Return the [X, Y] coordinate for the center point of the cell that contains the specified text.  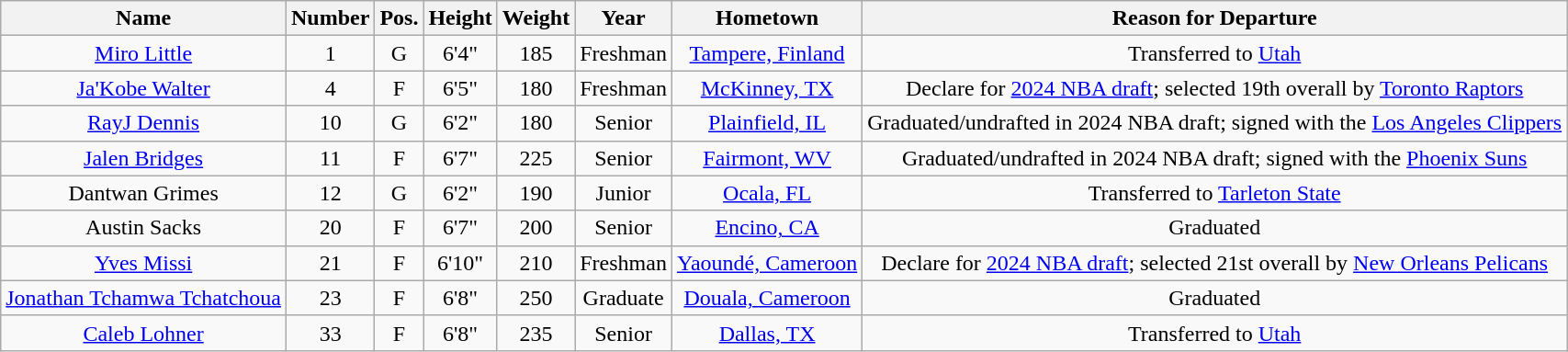
Height [460, 18]
250 [536, 298]
21 [330, 263]
Transferred to Tarleton State [1214, 193]
Ja'Kobe Walter [143, 88]
210 [536, 263]
Hometown [766, 18]
Encino, CA [766, 228]
Dallas, TX [766, 333]
Declare for 2024 NBA draft; selected 19th overall by Toronto Raptors [1214, 88]
Miro Little [143, 53]
Douala, Cameroon [766, 298]
200 [536, 228]
Number [330, 18]
Jonathan Tchamwa Tchatchoua [143, 298]
23 [330, 298]
Dantwan Grimes [143, 193]
Yves Missi [143, 263]
Weight [536, 18]
6'10" [460, 263]
Caleb Lohner [143, 333]
Graduated/undrafted in 2024 NBA draft; signed with the Phoenix Suns [1214, 158]
Graduate [624, 298]
Yaoundé, Cameroon [766, 263]
185 [536, 53]
20 [330, 228]
33 [330, 333]
RayJ Dennis [143, 123]
Declare for 2024 NBA draft; selected 21st overall by New Orleans Pelicans [1214, 263]
4 [330, 88]
Pos. [399, 18]
190 [536, 193]
Fairmont, WV [766, 158]
11 [330, 158]
Ocala, FL [766, 193]
Austin Sacks [143, 228]
Reason for Departure [1214, 18]
Tampere, Finland [766, 53]
235 [536, 333]
Jalen Bridges [143, 158]
Plainfield, IL [766, 123]
Junior [624, 193]
Graduated/undrafted in 2024 NBA draft; signed with the Los Angeles Clippers [1214, 123]
McKinney, TX [766, 88]
12 [330, 193]
1 [330, 53]
225 [536, 158]
Year [624, 18]
10 [330, 123]
6'5" [460, 88]
6'4" [460, 53]
Name [143, 18]
